Extract the [X, Y] coordinate from the center of the cell holding the provided text.  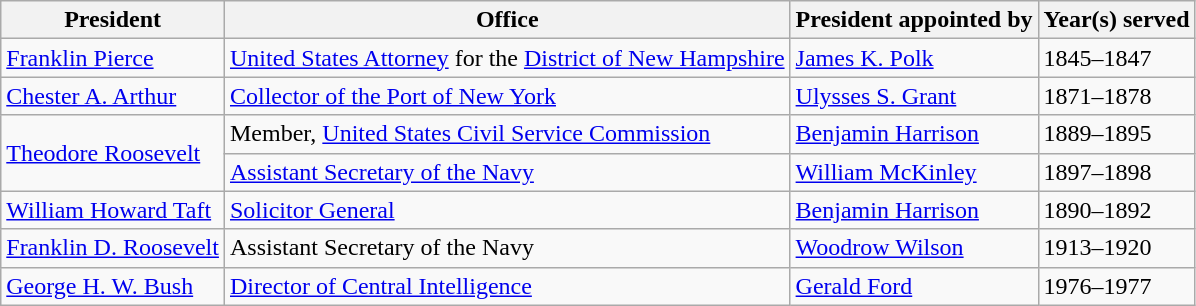
1889–1895 [1116, 134]
James K. Polk [914, 58]
Theodore Roosevelt [113, 153]
United States Attorney for the District of New Hampshire [507, 58]
1845–1847 [1116, 58]
Ulysses S. Grant [914, 96]
William Howard Taft [113, 210]
Franklin D. Roosevelt [113, 248]
Solicitor General [507, 210]
Gerald Ford [914, 286]
Year(s) served [1116, 20]
1871–1878 [1116, 96]
Office [507, 20]
Woodrow Wilson [914, 248]
President [113, 20]
William McKinley [914, 172]
1890–1892 [1116, 210]
George H. W. Bush [113, 286]
1897–1898 [1116, 172]
1913–1920 [1116, 248]
Chester A. Arthur [113, 96]
Collector of the Port of New York [507, 96]
Franklin Pierce [113, 58]
1976–1977 [1116, 286]
Member, United States Civil Service Commission [507, 134]
Director of Central Intelligence [507, 286]
President appointed by [914, 20]
